For the text-containing cell, return its midpoint in [x, y] coordinate format. 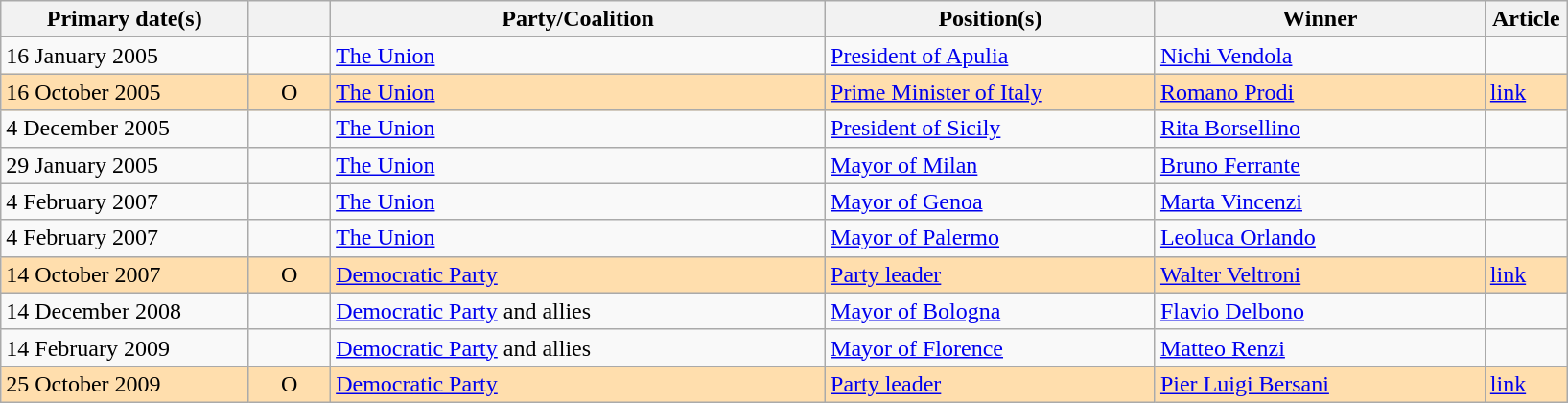
President of Sicily [991, 129]
14 October 2007 [125, 274]
President of Apulia [991, 56]
Winner [1320, 19]
Position(s) [991, 19]
Pier Luigi Bersani [1320, 384]
Nichi Vendola [1320, 56]
14 February 2009 [125, 347]
Romano Prodi [1320, 92]
16 October 2005 [125, 92]
Mayor of Bologna [991, 311]
Mayor of Palermo [991, 238]
Matteo Renzi [1320, 347]
Article [1526, 19]
29 January 2005 [125, 165]
25 October 2009 [125, 384]
4 December 2005 [125, 129]
Mayor of Genoa [991, 201]
Bruno Ferrante [1320, 165]
Flavio Delbono [1320, 311]
16 January 2005 [125, 56]
14 December 2008 [125, 311]
Mayor of Florence [991, 347]
Marta Vincenzi [1320, 201]
Rita Borsellino [1320, 129]
Primary date(s) [125, 19]
Walter Veltroni [1320, 274]
Leoluca Orlando [1320, 238]
Prime Minister of Italy [991, 92]
Mayor of Milan [991, 165]
Party/Coalition [578, 19]
